Return [X, Y] of the center of cell containing provided text 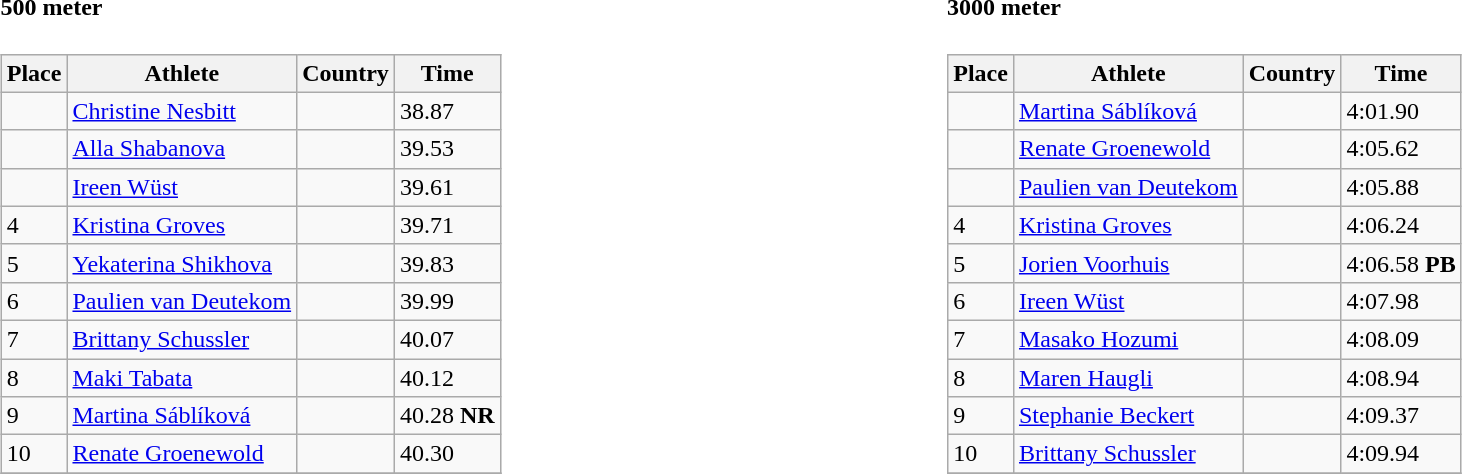
4:09.37 [1401, 416]
40.12 [447, 378]
Christine Nesbitt [182, 111]
4:06.24 [1401, 225]
40.30 [447, 454]
4:08.09 [1401, 339]
4:08.94 [1401, 378]
Maren Haugli [1128, 378]
Stephanie Beckert [1128, 416]
4:07.98 [1401, 301]
39.61 [447, 187]
Jorien Voorhuis [1128, 263]
40.07 [447, 339]
4:06.58 PB [1401, 263]
4:09.94 [1401, 454]
Maki Tabata [182, 378]
40.28 NR [447, 416]
Yekaterina Shikhova [182, 263]
39.71 [447, 225]
39.99 [447, 301]
Alla Shabanova [182, 149]
4:01.90 [1401, 111]
4:05.88 [1401, 187]
39.83 [447, 263]
4:05.62 [1401, 149]
Masako Hozumi [1128, 339]
39.53 [447, 149]
38.87 [447, 111]
